Provide the [X, Y] coordinate of the cell's center where the given text is located.  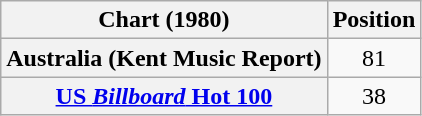
Australia (Kent Music Report) [164, 58]
Position [374, 20]
US Billboard Hot 100 [164, 96]
38 [374, 96]
Chart (1980) [164, 20]
81 [374, 58]
